Scan for the cell matching the given text and deliver its (X, Y) coordinate at center. 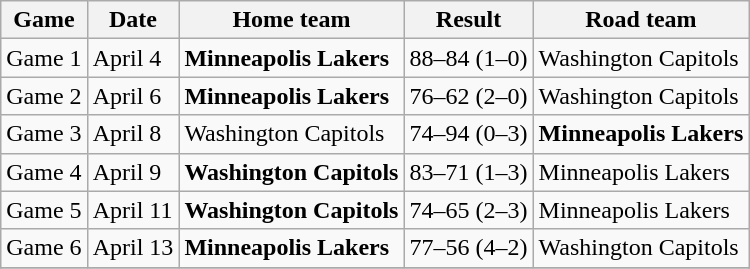
77–56 (4–2) (468, 248)
Game 1 (44, 58)
April 6 (133, 96)
Game 3 (44, 134)
Game 2 (44, 96)
Road team (641, 20)
April 11 (133, 210)
Game 5 (44, 210)
74–65 (2–3) (468, 210)
April 9 (133, 172)
88–84 (1–0) (468, 58)
76–62 (2–0) (468, 96)
April 8 (133, 134)
74–94 (0–3) (468, 134)
Home team (292, 20)
April 13 (133, 248)
Date (133, 20)
Game 6 (44, 248)
April 4 (133, 58)
Result (468, 20)
Game 4 (44, 172)
83–71 (1–3) (468, 172)
Game (44, 20)
